From the cell containing the given text, extract its center point as (X, Y) coordinate. 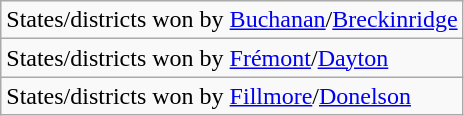
States/districts won by Fillmore/Donelson (232, 96)
States/districts won by Buchanan/Breckinridge (232, 20)
States/districts won by Frémont/Dayton (232, 58)
